Output the (X, Y) coordinate of the center of the cell containing the given text.  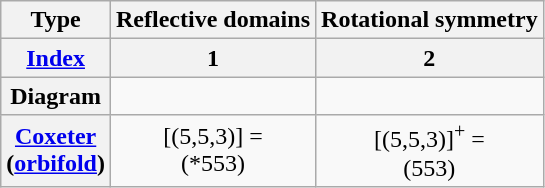
1 (212, 58)
Type (56, 20)
Reflective domains (212, 20)
Coxeter(orbifold) (56, 151)
[(5,5,3)]+ = (553) (430, 151)
[(5,5,3)] = (*553) (212, 151)
Index (56, 58)
Diagram (56, 96)
2 (430, 58)
Rotational symmetry (430, 20)
